Locate the cell with the specified text and output its (X, Y) center coordinate. 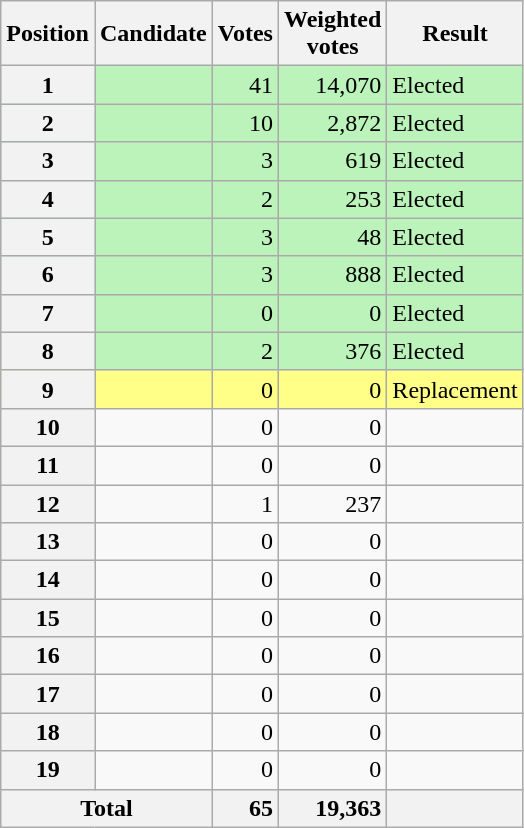
15 (48, 618)
888 (332, 275)
376 (332, 351)
16 (48, 656)
11 (48, 465)
Result (455, 34)
5 (48, 237)
18 (48, 732)
Weightedvotes (332, 34)
Votes (245, 34)
619 (332, 161)
19,363 (332, 808)
7 (48, 313)
Replacement (455, 389)
4 (48, 199)
14 (48, 580)
13 (48, 542)
Candidate (153, 34)
237 (332, 503)
6 (48, 275)
Position (48, 34)
48 (332, 237)
2,872 (332, 123)
12 (48, 503)
8 (48, 351)
17 (48, 694)
14,070 (332, 85)
9 (48, 389)
253 (332, 199)
Total (107, 808)
41 (245, 85)
19 (48, 770)
65 (245, 808)
